Return the (X, Y) coordinate for the center point of the cell that contains the specified text.  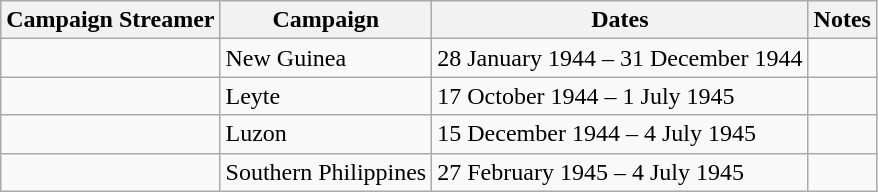
17 October 1944 – 1 July 1945 (620, 96)
28 January 1944 – 31 December 1944 (620, 58)
27 February 1945 – 4 July 1945 (620, 172)
Leyte (326, 96)
New Guinea (326, 58)
Southern Philippines (326, 172)
15 December 1944 – 4 July 1945 (620, 134)
Campaign Streamer (110, 20)
Luzon (326, 134)
Dates (620, 20)
Notes (842, 20)
Campaign (326, 20)
